For the text-containing cell, return its midpoint in [X, Y] coordinate format. 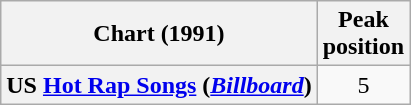
5 [363, 85]
US Hot Rap Songs (Billboard) [159, 85]
Chart (1991) [159, 34]
Peakposition [363, 34]
